Extract the (X, Y) coordinate from the center of the cell holding the provided text.  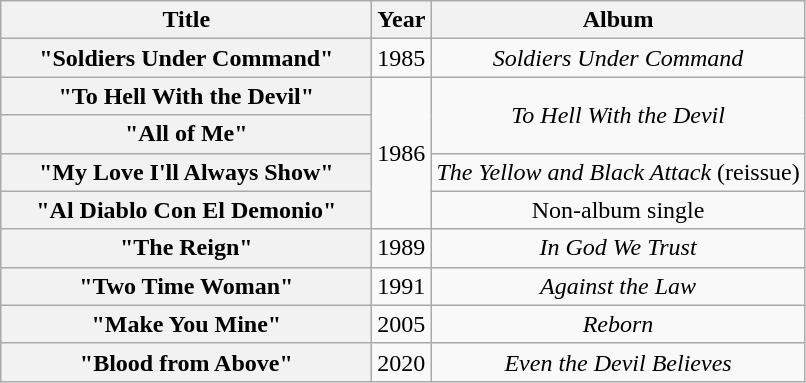
1986 (402, 153)
"To Hell With the Devil" (186, 96)
Non-album single (618, 210)
The Yellow and Black Attack (reissue) (618, 172)
In God We Trust (618, 248)
2005 (402, 324)
Soldiers Under Command (618, 58)
"Blood from Above" (186, 362)
1989 (402, 248)
Even the Devil Believes (618, 362)
"Make You Mine" (186, 324)
2020 (402, 362)
"Soldiers Under Command" (186, 58)
To Hell With the Devil (618, 115)
Album (618, 20)
"My Love I'll Always Show" (186, 172)
"All of Me" (186, 134)
Title (186, 20)
"The Reign" (186, 248)
1985 (402, 58)
Year (402, 20)
Reborn (618, 324)
Against the Law (618, 286)
1991 (402, 286)
"Two Time Woman" (186, 286)
"Al Diablo Con El Demonio" (186, 210)
